Pinpoint the cell where the given text exists, returning its (X, Y) midpoint coordinate. 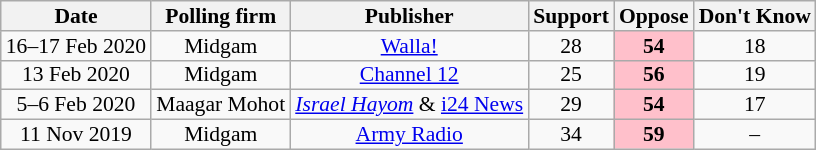
19 (755, 75)
Channel 12 (409, 75)
34 (571, 135)
5–6 Feb 2020 (76, 105)
Don't Know (755, 16)
Army Radio (409, 135)
59 (654, 135)
Date (76, 16)
Polling firm (220, 16)
11 Nov 2019 (76, 135)
Support (571, 16)
28 (571, 46)
13 Feb 2020 (76, 75)
– (755, 135)
Maagar Mohot (220, 105)
Israel Hayom & i24 News (409, 105)
25 (571, 75)
Oppose (654, 16)
56 (654, 75)
17 (755, 105)
Walla! (409, 46)
29 (571, 105)
16–17 Feb 2020 (76, 46)
Publisher (409, 16)
18 (755, 46)
